Return the (X, Y) coordinate for the center point of the cell that contains the specified text.  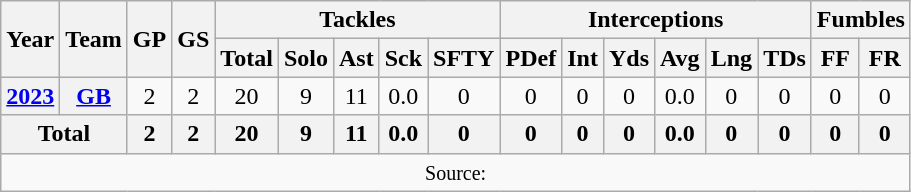
Interceptions (656, 20)
SFTY (464, 58)
Source: (456, 172)
PDef (531, 58)
Ast (356, 58)
Int (583, 58)
Tackles (358, 20)
FR (884, 58)
Lng (731, 58)
GP (149, 39)
Team (94, 39)
GB (94, 96)
Solo (306, 58)
2023 (30, 96)
Year (30, 39)
FF (835, 58)
GS (194, 39)
Sck (403, 58)
TDs (785, 58)
Fumbles (860, 20)
Avg (680, 58)
Yds (628, 58)
